Find where the given text appears and provide that cell's center as [x, y] coordinate. 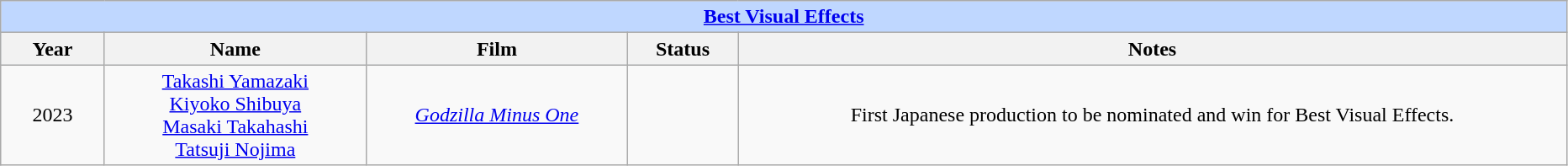
Film [496, 49]
Status [683, 49]
First Japanese production to be nominated and win for Best Visual Effects. [1153, 115]
2023 [53, 115]
Notes [1153, 49]
Year [53, 49]
Godzilla Minus One [496, 115]
Name [235, 49]
Takashi YamazakiKiyoko ShibuyaMasaki TakahashiTatsuji Nojima [235, 115]
Best Visual Effects [784, 17]
